Return (X, Y) of the center of cell containing provided text 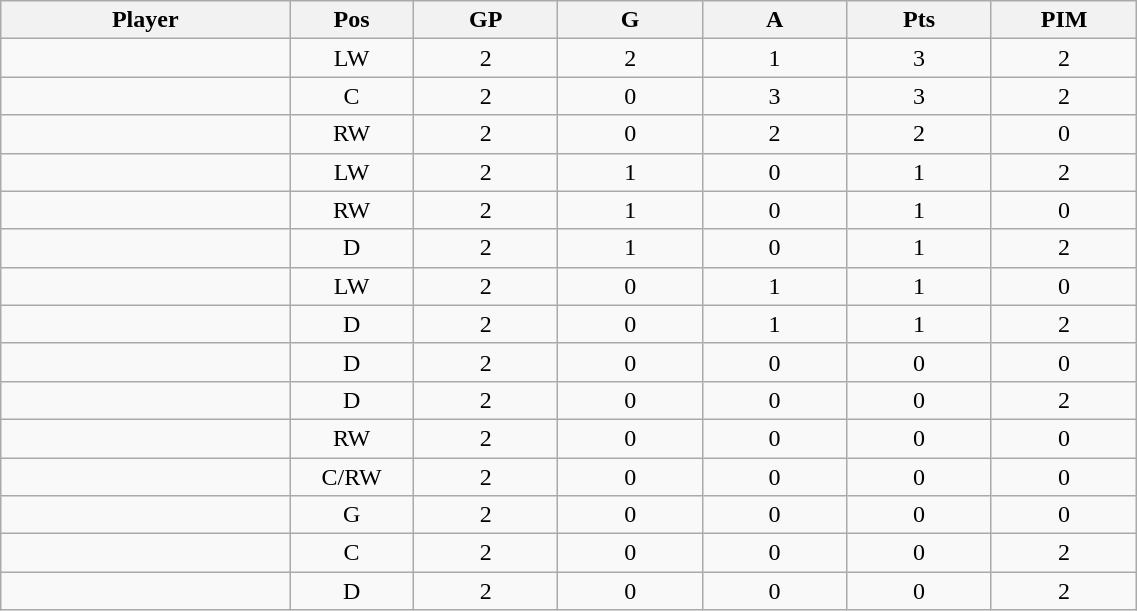
A (774, 20)
C/RW (352, 477)
Pos (352, 20)
PIM (1064, 20)
Player (146, 20)
Pts (919, 20)
GP (485, 20)
